Find where the given text appears and provide that cell's center as (x, y) coordinate. 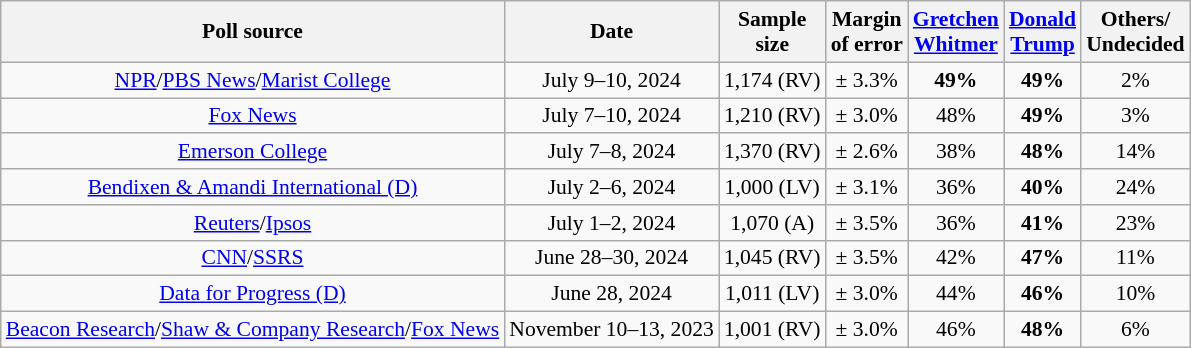
Beacon Research/Shaw & Company Research/Fox News (253, 330)
Marginof error (867, 32)
1,045 (RV) (772, 258)
July 7–10, 2024 (612, 116)
± 3.3% (867, 80)
23% (1135, 223)
10% (1135, 294)
38% (956, 152)
July 2–6, 2024 (612, 187)
July 1–2, 2024 (612, 223)
Bendixen & Amandi International (D) (253, 187)
1,001 (RV) (772, 330)
Reuters/Ipsos (253, 223)
1,000 (LV) (772, 187)
1,011 (LV) (772, 294)
July 9–10, 2024 (612, 80)
± 3.1% (867, 187)
Others/Undecided (1135, 32)
2% (1135, 80)
July 7–8, 2024 (612, 152)
Poll source (253, 32)
14% (1135, 152)
NPR/PBS News/Marist College (253, 80)
6% (1135, 330)
Data for Progress (D) (253, 294)
Date (612, 32)
± 2.6% (867, 152)
June 28–30, 2024 (612, 258)
41% (1042, 223)
Samplesize (772, 32)
11% (1135, 258)
DonaldTrump (1042, 32)
42% (956, 258)
Emerson College (253, 152)
3% (1135, 116)
GretchenWhitmer (956, 32)
47% (1042, 258)
November 10–13, 2023 (612, 330)
44% (956, 294)
24% (1135, 187)
Fox News (253, 116)
1,210 (RV) (772, 116)
1,370 (RV) (772, 152)
1,070 (A) (772, 223)
June 28, 2024 (612, 294)
CNN/SSRS (253, 258)
40% (1042, 187)
1,174 (RV) (772, 80)
